Determine the (X, Y) coordinate at the center of the cell enclosing the given text.  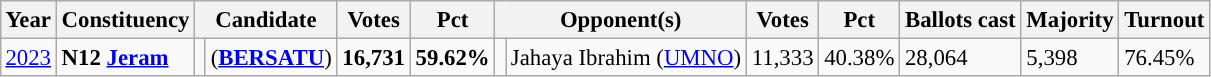
Jahaya Ibrahim (UMNO) (626, 57)
59.62% (452, 57)
Turnout (1164, 20)
16,731 (374, 57)
11,333 (782, 57)
Constituency (125, 20)
Ballots cast (960, 20)
Majority (1070, 20)
N12 Jeram (125, 57)
Candidate (266, 20)
2023 (28, 57)
28,064 (960, 57)
40.38% (860, 57)
Year (28, 20)
76.45% (1164, 57)
5,398 (1070, 57)
(BERSATU) (271, 57)
Opponent(s) (621, 20)
